Locate the cell with the specified text and output its (X, Y) center coordinate. 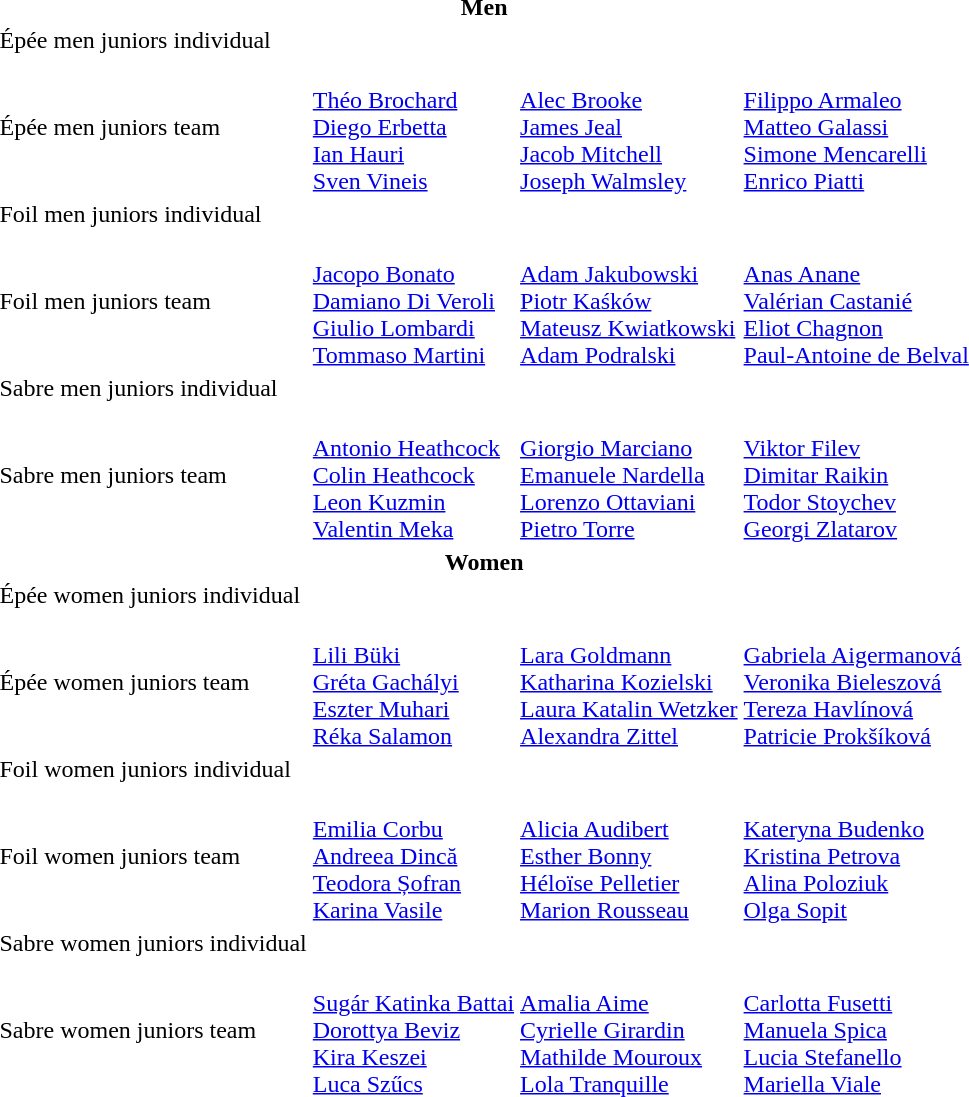
Emilia CorbuAndreea DincăTeodora ȘofranKarina Vasile (413, 856)
Giorgio MarcianoEmanuele NardellaLorenzo OttavianiPietro Torre (630, 475)
Antonio HeathcockColin HeathcockLeon KuzminValentin Meka (413, 475)
Alicia AudibertEsther BonnyHéloïse PelletierMarion Rousseau (630, 856)
Lara GoldmannKatharina KozielskiLaura Katalin WetzkerAlexandra Zittel (630, 682)
Jacopo BonatoDamiano Di VeroliGiulio LombardiTommaso Martini (413, 301)
Théo BrochardDiego ErbettaIan HauriSven Vineis (413, 127)
Alec BrookeJames JealJacob MitchellJoseph Walmsley (630, 127)
Adam JakubowskiPiotr KaśkówMateusz KwiatkowskiAdam Podralski (630, 301)
Lili BükiGréta GachályiEszter MuhariRéka Salamon (413, 682)
